Locate the cell with the specified text and output its (x, y) center coordinate. 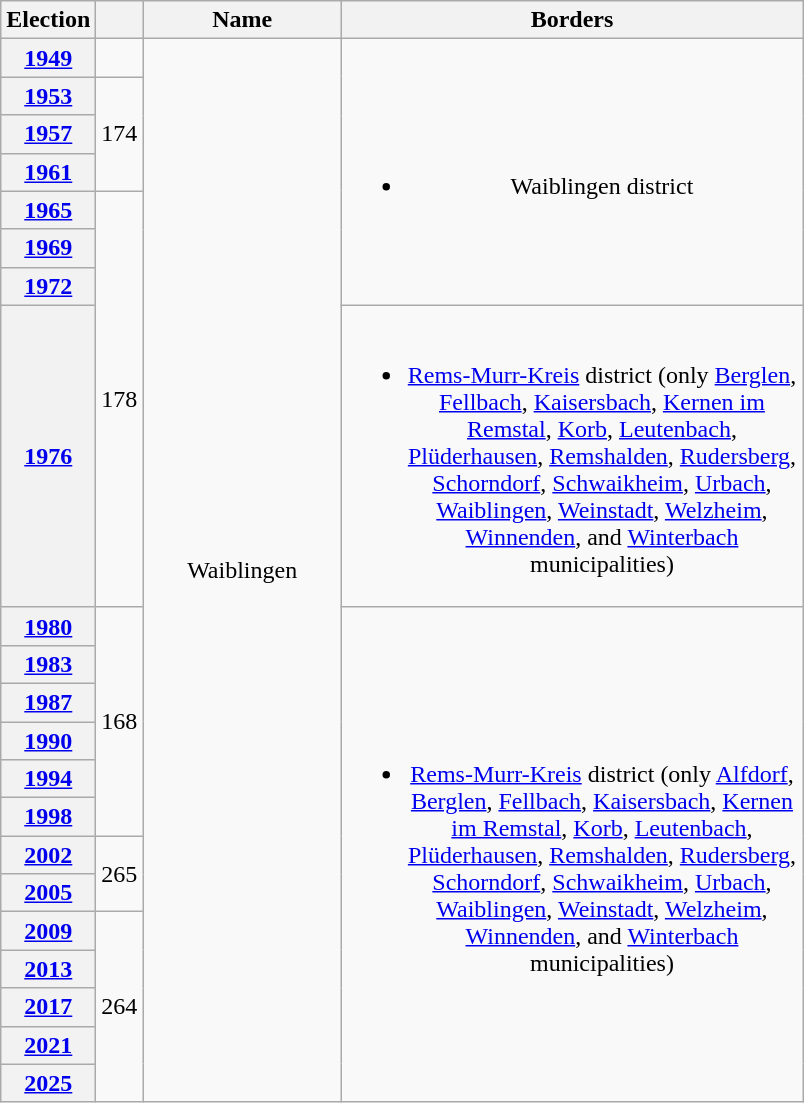
Borders (572, 20)
1972 (48, 286)
168 (120, 721)
1994 (48, 779)
2009 (48, 931)
264 (120, 1007)
1957 (48, 134)
178 (120, 399)
1969 (48, 248)
1965 (48, 210)
Election (48, 20)
1976 (48, 456)
1980 (48, 626)
2021 (48, 1045)
265 (120, 874)
1953 (48, 96)
1998 (48, 817)
2005 (48, 893)
2002 (48, 855)
1990 (48, 741)
2017 (48, 1007)
1983 (48, 664)
1961 (48, 172)
2013 (48, 969)
2025 (48, 1083)
Waiblingen (242, 570)
Waiblingen district (572, 172)
174 (120, 134)
1949 (48, 58)
Name (242, 20)
1987 (48, 702)
